Return the (x, y) coordinate for the center point of the cell that contains the specified text.  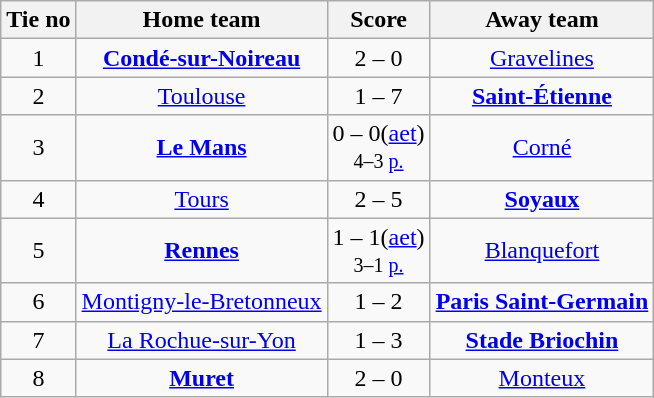
Montigny-le-Bretonneux (202, 302)
Soyaux (542, 199)
Condé-sur-Noireau (202, 58)
1 – 7 (378, 96)
Monteux (542, 378)
Home team (202, 20)
Tie no (38, 20)
Paris Saint-Germain (542, 302)
0 – 0(aet)4–3 p. (378, 148)
1 – 1(aet)3–1 p. (378, 250)
Stade Briochin (542, 340)
Muret (202, 378)
Rennes (202, 250)
Score (378, 20)
Le Mans (202, 148)
Away team (542, 20)
Blanquefort (542, 250)
2 – 5 (378, 199)
8 (38, 378)
1 – 3 (378, 340)
1 (38, 58)
Corné (542, 148)
La Rochue-sur-Yon (202, 340)
4 (38, 199)
Saint-Étienne (542, 96)
5 (38, 250)
Tours (202, 199)
7 (38, 340)
Toulouse (202, 96)
2 (38, 96)
Gravelines (542, 58)
6 (38, 302)
3 (38, 148)
1 – 2 (378, 302)
